Output the [x, y] coordinate of the center of the cell containing the given text.  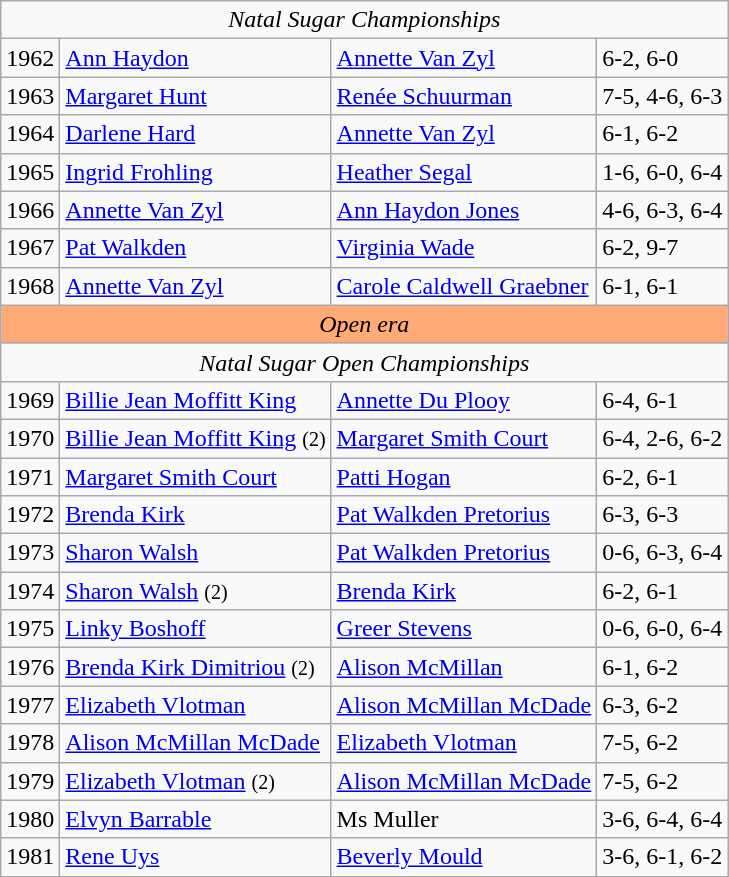
Rene Uys [196, 857]
1966 [30, 210]
Beverly Mould [464, 857]
1969 [30, 400]
6-2, 9-7 [662, 248]
Patti Hogan [464, 477]
6-3, 6-2 [662, 705]
Virginia Wade [464, 248]
1977 [30, 705]
1975 [30, 629]
1964 [30, 134]
1972 [30, 515]
Open era [364, 324]
1971 [30, 477]
1973 [30, 553]
6-4, 2-6, 6-2 [662, 438]
1974 [30, 591]
Renée Schuurman [464, 96]
Natal Sugar Open Championships [364, 362]
3-6, 6-1, 6-2 [662, 857]
Greer Stevens [464, 629]
Ingrid Frohling [196, 172]
1965 [30, 172]
Sharon Walsh (2) [196, 591]
Brenda Kirk Dimitriou (2) [196, 667]
Margaret Hunt [196, 96]
Billie Jean Moffitt King (2) [196, 438]
Billie Jean Moffitt King [196, 400]
1967 [30, 248]
1976 [30, 667]
Linky Boshoff [196, 629]
Pat Walkden [196, 248]
Elizabeth Vlotman (2) [196, 781]
Alison McMillan [464, 667]
1962 [30, 58]
Ann Haydon [196, 58]
7-5, 4-6, 6-3 [662, 96]
Annette Du Plooy [464, 400]
6-3, 6-3 [662, 515]
3-6, 6-4, 6-4 [662, 819]
6-2, 6-0 [662, 58]
1980 [30, 819]
6-1, 6-1 [662, 286]
Sharon Walsh [196, 553]
4-6, 6-3, 6-4 [662, 210]
1968 [30, 286]
Ann Haydon Jones [464, 210]
0-6, 6-0, 6-4 [662, 629]
1963 [30, 96]
Elvyn Barrable [196, 819]
6-4, 6-1 [662, 400]
1981 [30, 857]
1970 [30, 438]
Ms Muller [464, 819]
Carole Caldwell Graebner [464, 286]
1978 [30, 743]
Heather Segal [464, 172]
1979 [30, 781]
Natal Sugar Championships [364, 20]
1-6, 6-0, 6-4 [662, 172]
Darlene Hard [196, 134]
0-6, 6-3, 6-4 [662, 553]
